Determine the (x, y) coordinate at the center of the cell enclosing the given text.  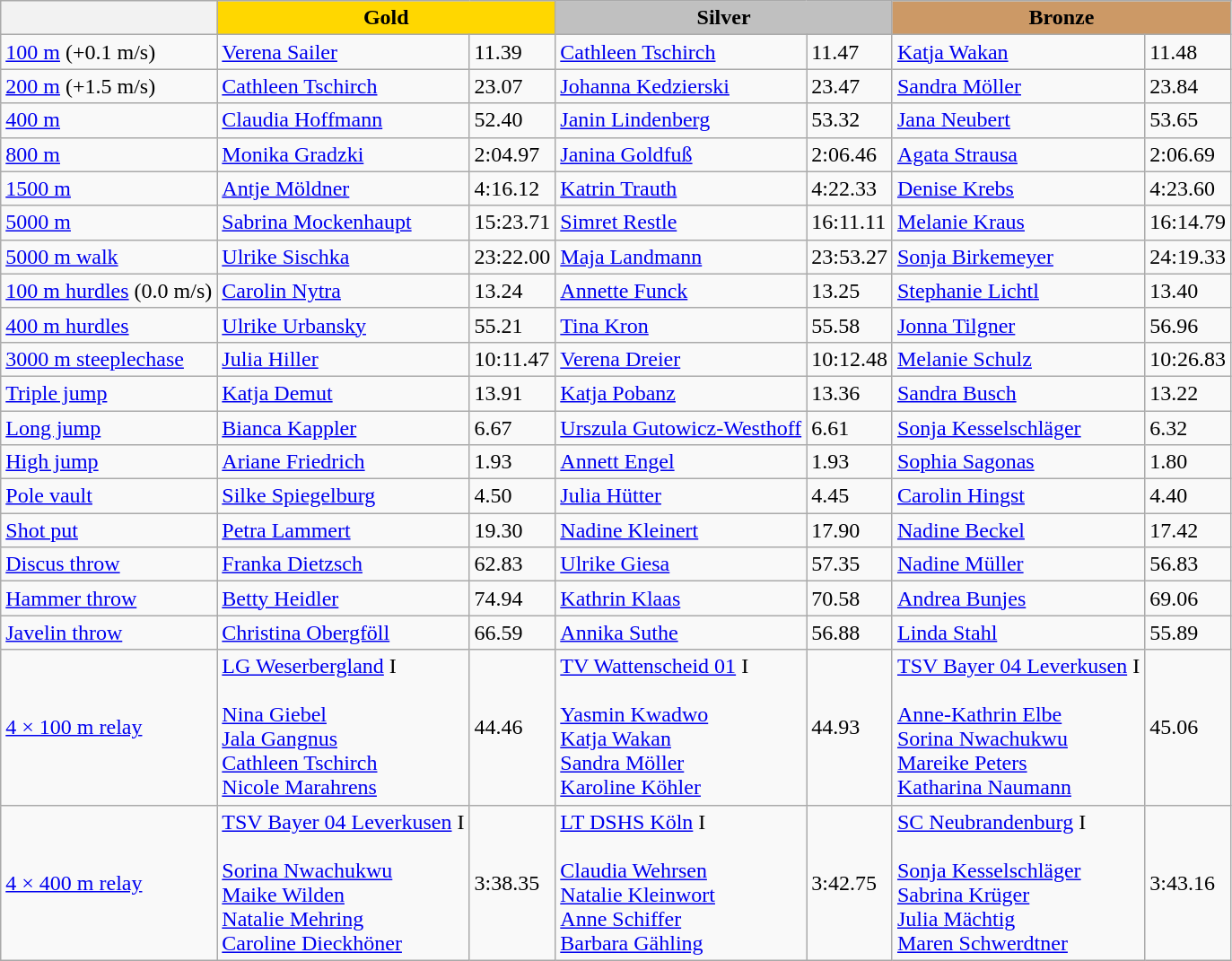
Stephanie Lichtl (1018, 291)
Javelin throw (109, 633)
Agata Strausa (1018, 154)
LG Weserbergland I Nina Giebel Jala Gangnus Cathleen Tschirch Nicole Marahrens (343, 727)
200 m (+1.5 m/s) (109, 86)
Christina Obergföll (343, 633)
56.96 (1188, 325)
4.40 (1188, 496)
Annette Funck (681, 291)
44.46 (512, 727)
4:16.12 (512, 188)
Janina Goldfuß (681, 154)
Katja Wakan (1018, 52)
1.80 (1188, 462)
Sandra Möller (1018, 86)
45.06 (1188, 727)
11.47 (850, 52)
19.30 (512, 530)
Franka Dietzsch (343, 564)
Julia Hütter (681, 496)
Urszula Gutowicz-Westhoff (681, 428)
Annett Engel (681, 462)
4.45 (850, 496)
2:04.97 (512, 154)
74.94 (512, 598)
Tina Kron (681, 325)
Petra Lammert (343, 530)
Julia Hiller (343, 359)
Katja Pobanz (681, 393)
Monika Gradzki (343, 154)
52.40 (512, 120)
17.42 (1188, 530)
53.65 (1188, 120)
Verena Dreier (681, 359)
TV Wattenscheid 01 I Yasmin Kwadwo Katja Wakan Sandra Möller Karoline Köhler (681, 727)
24:19.33 (1188, 257)
23:53.27 (850, 257)
TSV Bayer 04 Leverkusen I Anne-Kathrin Elbe Sorina Nwachukwu Mareike Peters Katharina Naumann (1018, 727)
Ariane Friedrich (343, 462)
Antje Möldner (343, 188)
4:22.33 (850, 188)
Nadine Kleinert (681, 530)
13.36 (850, 393)
Triple jump (109, 393)
100 m (+0.1 m/s) (109, 52)
Maja Landmann (681, 257)
3:43.16 (1188, 883)
Katrin Trauth (681, 188)
55.58 (850, 325)
55.21 (512, 325)
SC Neubrandenburg I Sonja Kesselschläger Sabrina Krüger Julia Mächtig Maren Schwerdtner (1018, 883)
62.83 (512, 564)
11.39 (512, 52)
55.89 (1188, 633)
100 m hurdles (0.0 m/s) (109, 291)
4 × 100 m relay (109, 727)
4.50 (512, 496)
Nadine Müller (1018, 564)
13.40 (1188, 291)
Andrea Bunjes (1018, 598)
Sonja Kesselschläger (1018, 428)
44.93 (850, 727)
5000 m walk (109, 257)
5000 m (109, 223)
Kathrin Klaas (681, 598)
6.61 (850, 428)
Jana Neubert (1018, 120)
Annika Suthe (681, 633)
70.58 (850, 598)
800 m (109, 154)
16:11.11 (850, 223)
Gold (386, 18)
10:11.47 (512, 359)
23.07 (512, 86)
Carolin Hingst (1018, 496)
TSV Bayer 04 Leverkusen I Sorina Nwachukwu Maike Wilden Natalie Mehring Caroline Dieckhöner (343, 883)
Ulrike Urbansky (343, 325)
Linda Stahl (1018, 633)
3:42.75 (850, 883)
Silke Spiegelburg (343, 496)
Sophia Sagonas (1018, 462)
Carolin Nytra (343, 291)
4 × 400 m relay (109, 883)
Pole vault (109, 496)
Sabrina Mockenhaupt (343, 223)
Denise Krebs (1018, 188)
400 m hurdles (109, 325)
6.32 (1188, 428)
23:22.00 (512, 257)
2:06.46 (850, 154)
23.47 (850, 86)
6.67 (512, 428)
4:23.60 (1188, 188)
Sandra Busch (1018, 393)
High jump (109, 462)
56.83 (1188, 564)
11.48 (1188, 52)
Shot put (109, 530)
Katja Demut (343, 393)
13.91 (512, 393)
66.59 (512, 633)
Silver (724, 18)
LT DSHS Köln I Claudia Wehrsen Natalie Kleinwort Anne Schiffer Barbara Gähling (681, 883)
Simret Restle (681, 223)
57.35 (850, 564)
Johanna Kedzierski (681, 86)
Ulrike Sischka (343, 257)
Long jump (109, 428)
56.88 (850, 633)
69.06 (1188, 598)
1500 m (109, 188)
Nadine Beckel (1018, 530)
Claudia Hoffmann (343, 120)
10:26.83 (1188, 359)
3000 m steeplechase (109, 359)
13.22 (1188, 393)
16:14.79 (1188, 223)
Ulrike Giesa (681, 564)
Verena Sailer (343, 52)
17.90 (850, 530)
400 m (109, 120)
Melanie Schulz (1018, 359)
3:38.35 (512, 883)
13.24 (512, 291)
Bronze (1061, 18)
Jonna Tilgner (1018, 325)
Sonja Birkemeyer (1018, 257)
Discus throw (109, 564)
Bianca Kappler (343, 428)
23.84 (1188, 86)
15:23.71 (512, 223)
Janin Lindenberg (681, 120)
2:06.69 (1188, 154)
53.32 (850, 120)
10:12.48 (850, 359)
13.25 (850, 291)
Betty Heidler (343, 598)
Melanie Kraus (1018, 223)
Hammer throw (109, 598)
